Determine the (x, y) coordinate at the center of the cell enclosing the given text.  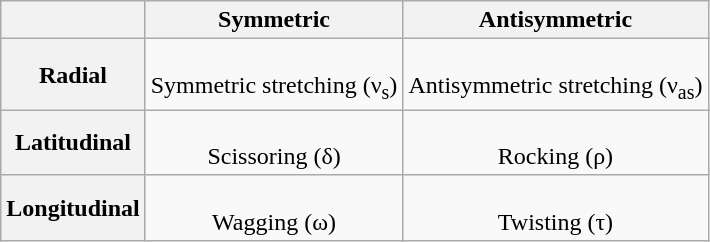
Antisymmetric (556, 20)
Radial (73, 74)
Rocking (ρ) (556, 142)
Antisymmetric stretching (νas) (556, 74)
Latitudinal (73, 142)
Scissoring (δ) (274, 142)
Twisting (τ) (556, 208)
Symmetric stretching (νs) (274, 74)
Symmetric (274, 20)
Wagging (ω) (274, 208)
Longitudinal (73, 208)
